Find where the given text appears and provide that cell's center as (X, Y) coordinate. 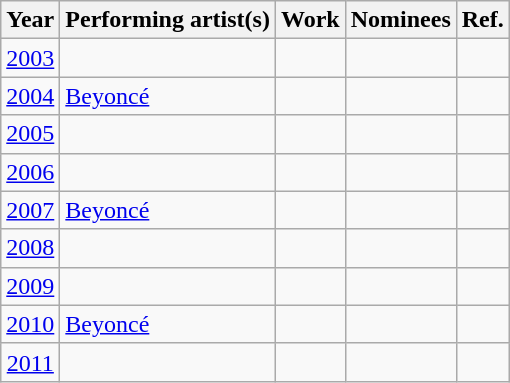
2010 (30, 324)
2011 (30, 362)
Year (30, 20)
2003 (30, 58)
2005 (30, 134)
Ref. (482, 20)
2008 (30, 248)
2004 (30, 96)
Nominees (400, 20)
2007 (30, 210)
Performing artist(s) (168, 20)
2006 (30, 172)
Work (310, 20)
2009 (30, 286)
